Extract the (x, y) coordinate from the center of the cell holding the provided text.  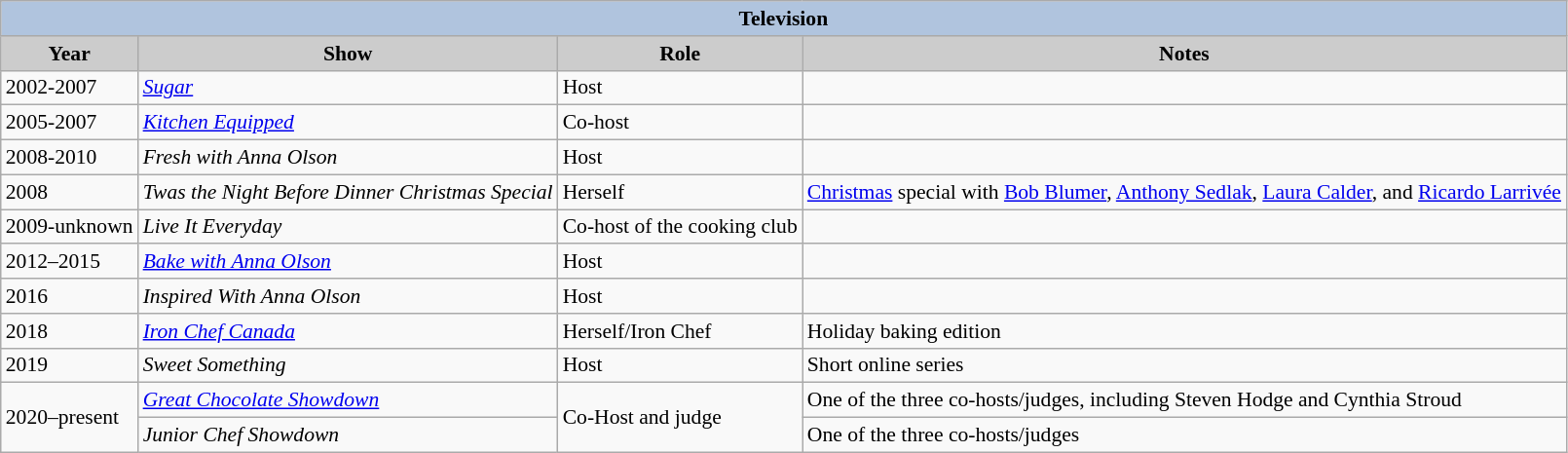
2008-2010 (70, 158)
Bake with Anna Olson (349, 262)
Inspired With Anna Olson (349, 296)
Christmas special with Bob Blumer, Anthony Sedlak, Laura Calder, and Ricardo Larrivée (1184, 192)
Co-host (680, 123)
Co-Host and judge (680, 417)
Herself/Iron Chef (680, 331)
Kitchen Equipped (349, 123)
One of the three co-hosts/judges (1184, 435)
2002-2007 (70, 88)
2019 (70, 365)
Notes (1184, 54)
Twas the Night Before Dinner Christmas Special (349, 192)
Great Chocolate Showdown (349, 400)
Holiday baking edition (1184, 331)
Year (70, 54)
Junior Chef Showdown (349, 435)
2009-unknown (70, 227)
Sweet Something (349, 365)
Show (349, 54)
Live It Everyday (349, 227)
Herself (680, 192)
Sugar (349, 88)
2005-2007 (70, 123)
Fresh with Anna Olson (349, 158)
2020–present (70, 417)
Co-host of the cooking club (680, 227)
Role (680, 54)
Iron Chef Canada (349, 331)
Short online series (1184, 365)
Television (783, 19)
One of the three co-hosts/judges, including Steven Hodge and Cynthia Stroud (1184, 400)
2016 (70, 296)
2012–2015 (70, 262)
2018 (70, 331)
2008 (70, 192)
